Scan for the cell matching the given text and deliver its (X, Y) coordinate at center. 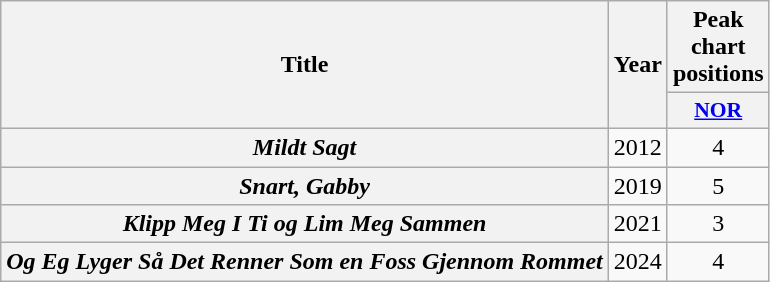
5 (718, 185)
Year (638, 65)
Mildt Sagt (305, 147)
3 (718, 224)
Klipp Meg I Ti og Lim Meg Sammen (305, 224)
Og Eg Lyger Så Det Renner Som en Foss Gjennom Rommet (305, 262)
NOR (718, 111)
Peak chart positions (718, 47)
2019 (638, 185)
2024 (638, 262)
2021 (638, 224)
Snart, Gabby (305, 185)
Title (305, 65)
2012 (638, 147)
